Scan for the cell matching the given text and deliver its (X, Y) coordinate at center. 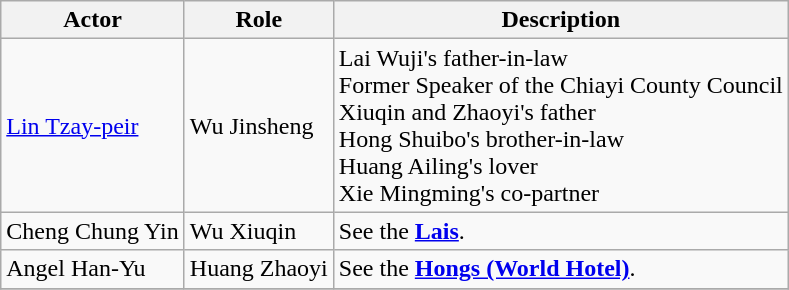
Huang Zhaoyi (258, 269)
Role (258, 20)
Angel Han-Yu (93, 269)
Description (560, 20)
See the Hongs (World Hotel). (560, 269)
Actor (93, 20)
Wu Xiuqin (258, 231)
Wu Jinsheng (258, 126)
Cheng Chung Yin (93, 231)
Lin Tzay-peir (93, 126)
See the Lais. (560, 231)
